Locate the cell with the specified text and output its (x, y) center coordinate. 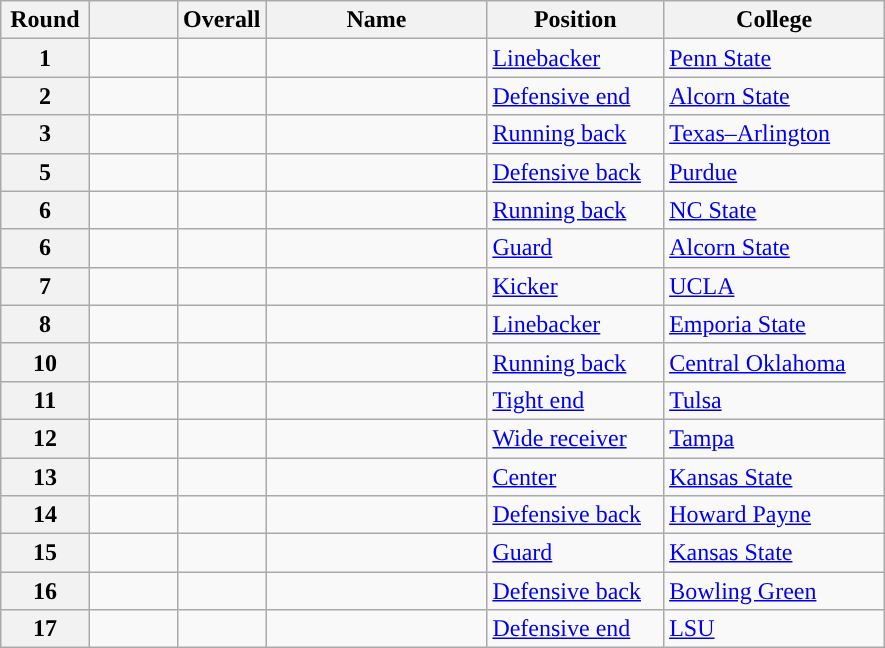
Penn State (774, 58)
Howard Payne (774, 515)
LSU (774, 629)
Tulsa (774, 400)
College (774, 20)
7 (45, 286)
Kicker (576, 286)
12 (45, 438)
11 (45, 400)
Overall (222, 20)
17 (45, 629)
NC State (774, 210)
8 (45, 324)
Position (576, 20)
13 (45, 477)
1 (45, 58)
Center (576, 477)
5 (45, 172)
3 (45, 134)
2 (45, 96)
UCLA (774, 286)
Tampa (774, 438)
Bowling Green (774, 591)
Texas–Arlington (774, 134)
Round (45, 20)
Central Oklahoma (774, 362)
Tight end (576, 400)
Emporia State (774, 324)
Purdue (774, 172)
10 (45, 362)
16 (45, 591)
Name (376, 20)
15 (45, 553)
Wide receiver (576, 438)
14 (45, 515)
